Provide the [X, Y] coordinate of the cell's center where the given text is located.  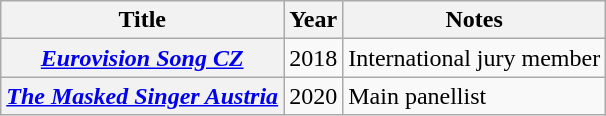
Title [142, 20]
2018 [314, 58]
The Masked Singer Austria [142, 96]
2020 [314, 96]
Main panellist [474, 96]
Notes [474, 20]
International jury member [474, 58]
Year [314, 20]
Eurovision Song CZ [142, 58]
